Find where the given text appears and provide that cell's center as [x, y] coordinate. 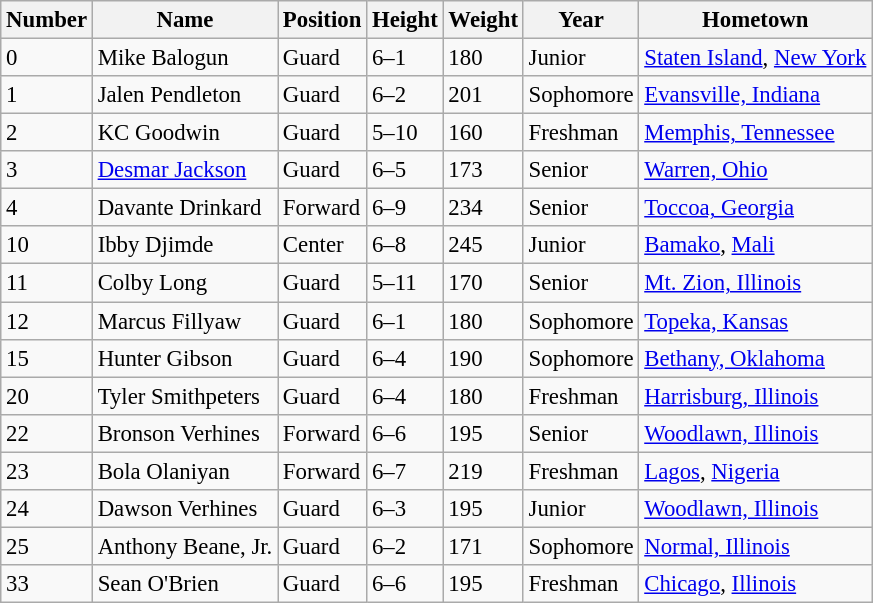
Mt. Zion, Illinois [756, 283]
Bamako, Mali [756, 245]
Normal, Illinois [756, 546]
Name [184, 20]
234 [483, 208]
170 [483, 283]
6–9 [405, 208]
Bethany, Oklahoma [756, 358]
33 [47, 584]
Colby Long [184, 283]
Topeka, Kansas [756, 321]
173 [483, 170]
Toccoa, Georgia [756, 208]
Davante Drinkard [184, 208]
6–3 [405, 509]
24 [47, 509]
6–7 [405, 471]
10 [47, 245]
12 [47, 321]
Bronson Verhines [184, 433]
Weight [483, 20]
KC Goodwin [184, 133]
25 [47, 546]
15 [47, 358]
171 [483, 546]
5–10 [405, 133]
4 [47, 208]
Position [322, 20]
5–11 [405, 283]
Mike Balogun [184, 58]
11 [47, 283]
Harrisburg, Illinois [756, 396]
190 [483, 358]
Desmar Jackson [184, 170]
Sean O'Brien [184, 584]
1 [47, 95]
3 [47, 170]
20 [47, 396]
Ibby Djimde [184, 245]
Dawson Verhines [184, 509]
Chicago, Illinois [756, 584]
Jalen Pendleton [184, 95]
Tyler Smithpeters [184, 396]
Center [322, 245]
Year [581, 20]
245 [483, 245]
Height [405, 20]
Anthony Beane, Jr. [184, 546]
Memphis, Tennessee [756, 133]
22 [47, 433]
219 [483, 471]
201 [483, 95]
Staten Island, New York [756, 58]
0 [47, 58]
Hometown [756, 20]
160 [483, 133]
Number [47, 20]
Warren, Ohio [756, 170]
Marcus Fillyaw [184, 321]
Lagos, Nigeria [756, 471]
Evansville, Indiana [756, 95]
6–5 [405, 170]
Hunter Gibson [184, 358]
Bola Olaniyan [184, 471]
2 [47, 133]
23 [47, 471]
6–8 [405, 245]
